Find where the given text appears and provide that cell's center as [X, Y] coordinate. 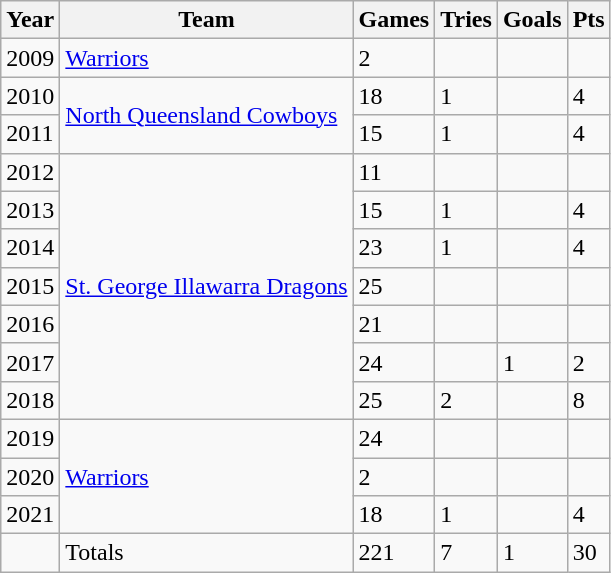
2014 [30, 248]
2016 [30, 324]
Team [206, 20]
21 [394, 324]
Totals [206, 553]
8 [588, 400]
2010 [30, 96]
2021 [30, 515]
North Queensland Cowboys [206, 115]
2020 [30, 477]
2019 [30, 438]
221 [394, 553]
St. George Illawarra Dragons [206, 286]
Tries [466, 20]
Year [30, 20]
Games [394, 20]
11 [394, 172]
7 [466, 553]
2009 [30, 58]
Pts [588, 20]
2015 [30, 286]
2011 [30, 134]
2017 [30, 362]
2012 [30, 172]
2013 [30, 210]
23 [394, 248]
2018 [30, 400]
Goals [532, 20]
30 [588, 553]
